Identify which cell holds the provided text, then report its [x, y] central coordinate. 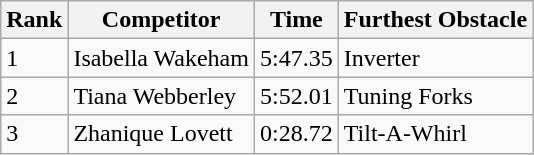
Competitor [162, 20]
Time [296, 20]
Tiana Webberley [162, 96]
Furthest Obstacle [435, 20]
Zhanique Lovett [162, 134]
Isabella Wakeham [162, 58]
1 [34, 58]
0:28.72 [296, 134]
Tuning Forks [435, 96]
5:47.35 [296, 58]
Inverter [435, 58]
5:52.01 [296, 96]
2 [34, 96]
3 [34, 134]
Tilt-A-Whirl [435, 134]
Rank [34, 20]
